Output the [X, Y] coordinate of the center of the cell containing the given text.  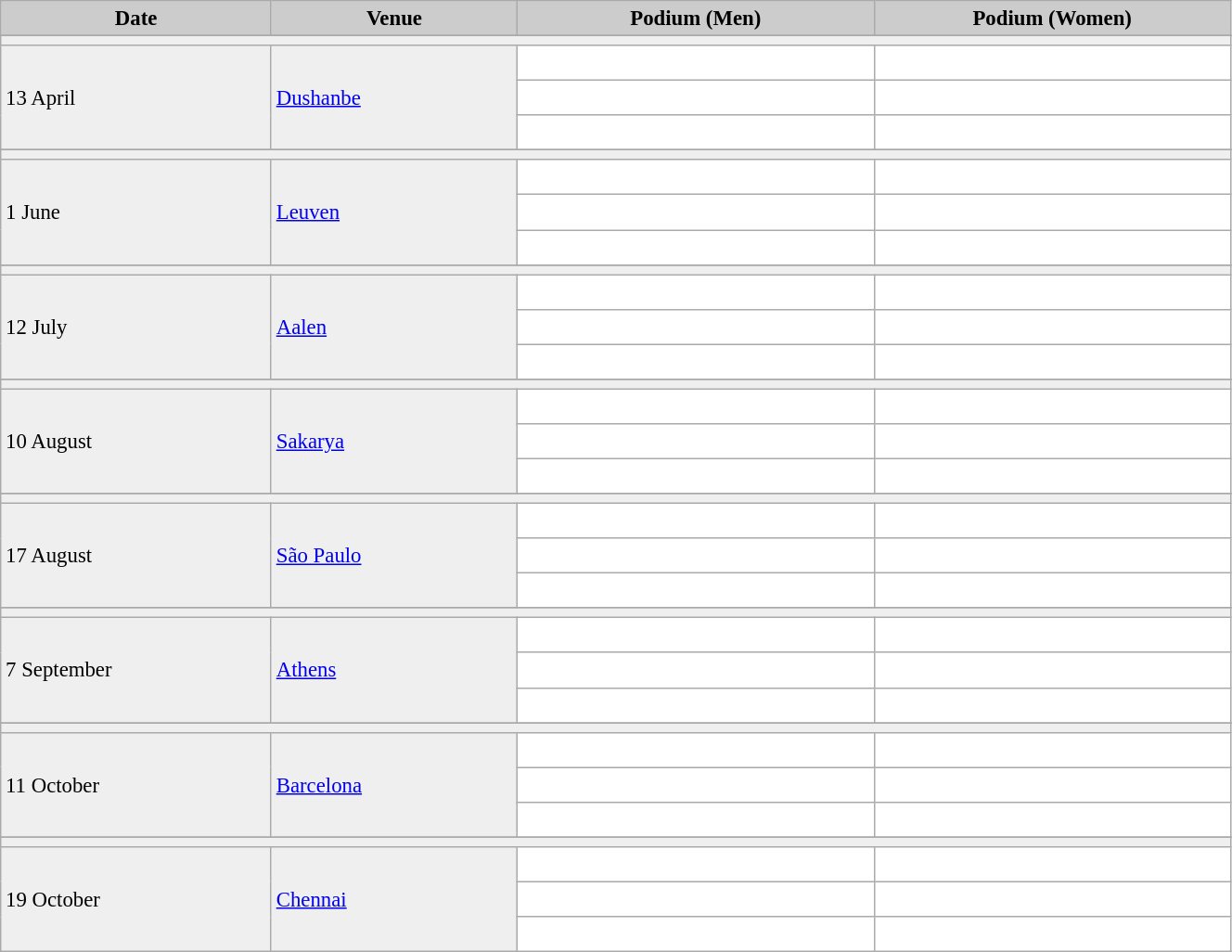
Barcelona [393, 785]
12 July [136, 327]
Dushanbe [393, 98]
Leuven [393, 212]
11 October [136, 785]
Sakarya [393, 442]
Podium (Women) [1052, 19]
13 April [136, 98]
Podium (Men) [696, 19]
Chennai [393, 900]
19 October [136, 900]
Date [136, 19]
7 September [136, 670]
Aalen [393, 327]
Venue [393, 19]
São Paulo [393, 557]
17 August [136, 557]
Athens [393, 670]
1 June [136, 212]
10 August [136, 442]
